Search for the cell housing the specified text and yield its (X, Y) center coordinate. 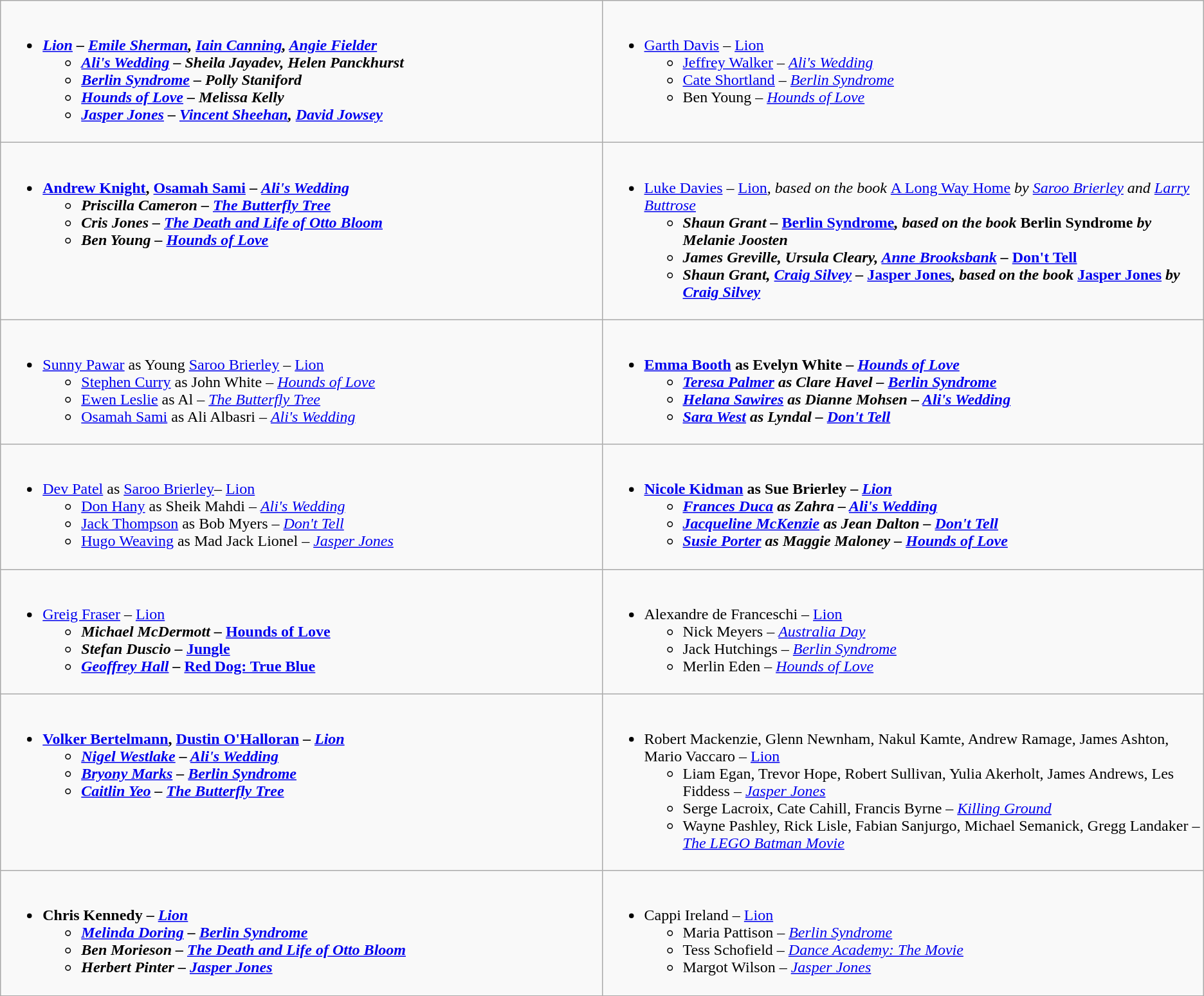
Volker Bertelmann, Dustin O'Halloran – LionNigel Westlake – Ali's WeddingBryony Marks – Berlin SyndromeCaitlin Yeo – The Butterfly Tree (301, 782)
Garth Davis – LionJeffrey Walker – Ali's WeddingCate Shortland – Berlin SyndromeBen Young – Hounds of Love (903, 72)
Chris Kennedy – LionMelinda Doring – Berlin SyndromeBen Morieson – The Death and Life of Otto BloomHerbert Pinter – Jasper Jones (301, 933)
Greig Fraser – LionMichael McDermott – Hounds of LoveStefan Duscio – JungleGeoffrey Hall – Red Dog: True Blue (301, 631)
Alexandre de Franceschi – LionNick Meyers – Australia DayJack Hutchings – Berlin SyndromeMerlin Eden – Hounds of Love (903, 631)
Cappi Ireland – LionMaria Pattison – Berlin SyndromeTess Schofield – Dance Academy: The MovieMargot Wilson – Jasper Jones (903, 933)
